Scan for the cell matching the given text and deliver its [x, y] coordinate at center. 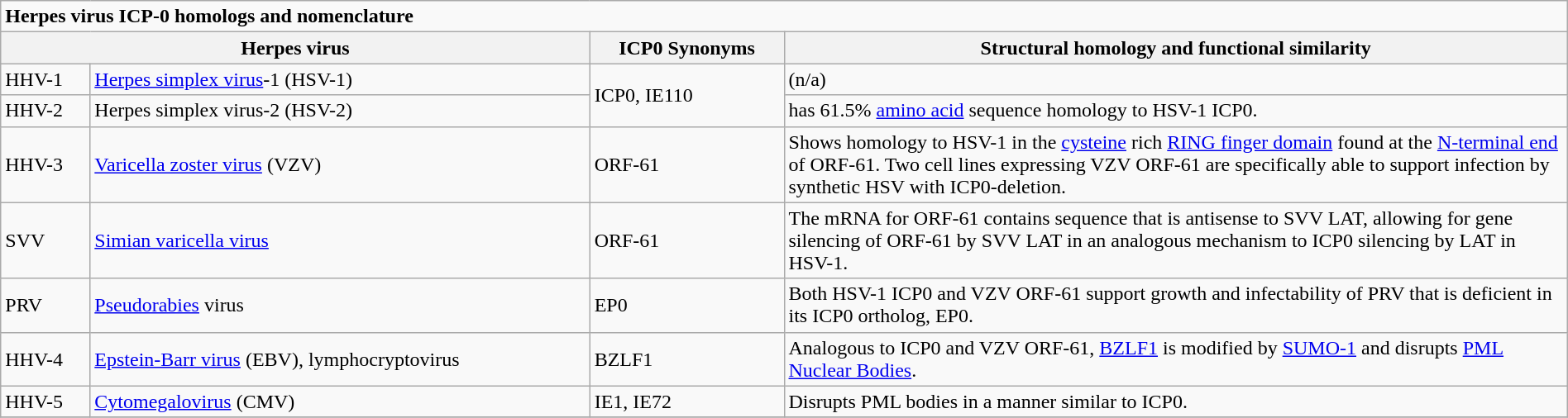
Pseudorabies virus [340, 306]
Herpes simplex virus-2 (HSV-2) [340, 111]
Herpes virus [295, 48]
Herpes virus ICP-0 homologs and nomenclature [784, 17]
Simian varicella virus [340, 240]
(n/a) [1176, 79]
ICP0, IE110 [686, 95]
IE1, IE72 [686, 401]
ICP0 Synonyms [686, 48]
HHV-2 [45, 111]
HHV-5 [45, 401]
HHV-3 [45, 164]
Structural homology and functional similarity [1176, 48]
EP0 [686, 306]
HHV-1 [45, 79]
Disrupts PML bodies in a manner similar to ICP0. [1176, 401]
SVV [45, 240]
Analogous to ICP0 and VZV ORF-61, BZLF1 is modified by SUMO-1 and disrupts PML Nuclear Bodies. [1176, 359]
HHV-4 [45, 359]
Varicella zoster virus (VZV) [340, 164]
BZLF1 [686, 359]
Epstein-Barr virus (EBV), lymphocryptovirus [340, 359]
Both HSV-1 ICP0 and VZV ORF-61 support growth and infectability of PRV that is deficient in its ICP0 ortholog, EP0. [1176, 306]
PRV [45, 306]
Cytomegalovirus (CMV) [340, 401]
has 61.5% amino acid sequence homology to HSV-1 ICP0. [1176, 111]
Herpes simplex virus-1 (HSV-1) [340, 79]
